For the text-containing cell, return its midpoint in [X, Y] coordinate format. 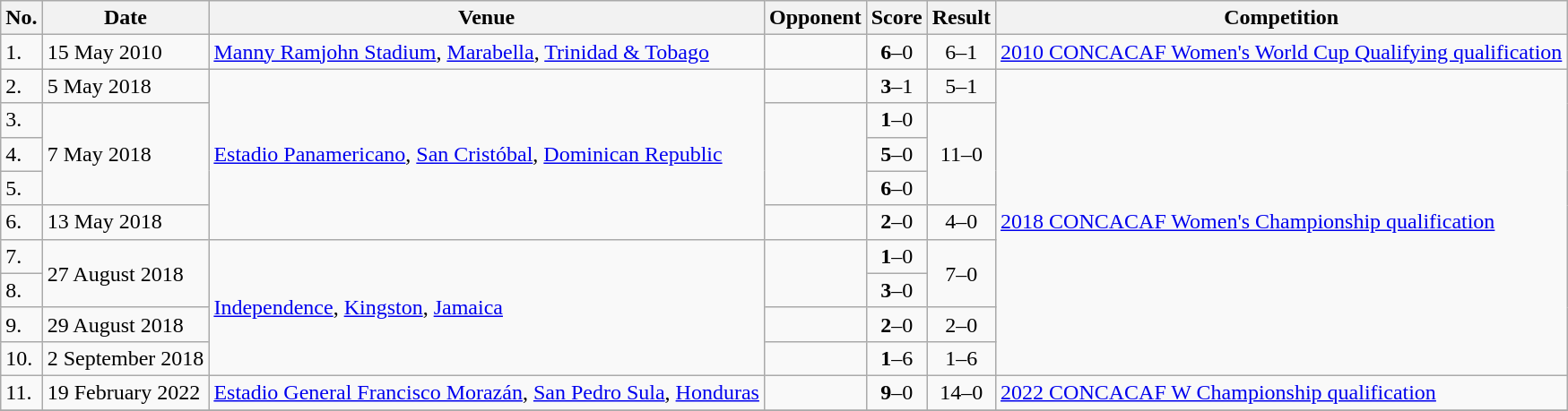
13 May 2018 [126, 222]
9–0 [897, 392]
1. [22, 52]
2010 CONCACAF Women's World Cup Qualifying qualification [1282, 52]
Estadio General Francisco Morazán, San Pedro Sula, Honduras [487, 392]
15 May 2010 [126, 52]
Competition [1282, 18]
4–0 [961, 222]
2022 CONCACAF W Championship qualification [1282, 392]
2. [22, 86]
5–0 [897, 154]
11–0 [961, 154]
5. [22, 188]
4. [22, 154]
3. [22, 120]
Estadio Panamericano, San Cristóbal, Dominican Republic [487, 154]
7. [22, 256]
Manny Ramjohn Stadium, Marabella, Trinidad & Tobago [487, 52]
Result [961, 18]
Date [126, 18]
19 February 2022 [126, 392]
27 August 2018 [126, 273]
3–0 [897, 290]
10. [22, 358]
5 May 2018 [126, 86]
6–1 [961, 52]
29 August 2018 [126, 324]
2018 CONCACAF Women's Championship qualification [1282, 222]
9. [22, 324]
7–0 [961, 273]
2 September 2018 [126, 358]
8. [22, 290]
14–0 [961, 392]
7 May 2018 [126, 154]
5–1 [961, 86]
6. [22, 222]
Score [897, 18]
3–1 [897, 86]
Opponent [815, 18]
11. [22, 392]
Independence, Kingston, Jamaica [487, 307]
Venue [487, 18]
No. [22, 18]
